Capture the cell that displays the provided text and extract its [x, y] central coordinate. 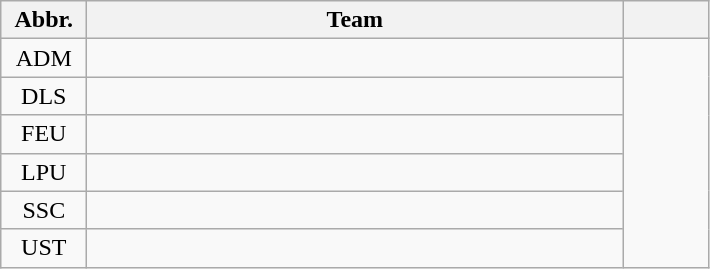
UST [44, 248]
DLS [44, 96]
ADM [44, 58]
FEU [44, 134]
LPU [44, 172]
SSC [44, 210]
Team [355, 20]
Abbr. [44, 20]
